Extract the [x, y] coordinate from the center of the cell holding the provided text.  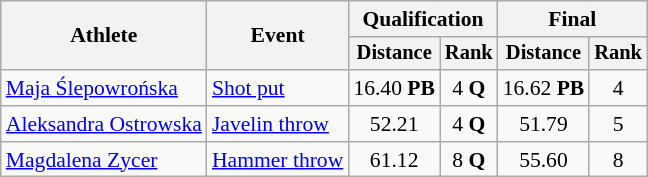
16.40 PB [394, 88]
Event [278, 36]
Aleksandra Ostrowska [104, 124]
Athlete [104, 36]
Maja Ślepowrońska [104, 88]
4 [618, 88]
Final [572, 19]
51.79 [544, 124]
5 [618, 124]
52.21 [394, 124]
Shot put [278, 88]
Javelin throw [278, 124]
Qualification [422, 19]
16.62 PB [544, 88]
